Determine the (X, Y) coordinate at the center of the cell enclosing the given text.  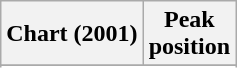
Chart (2001) (72, 34)
Peakposition (189, 34)
